Pinpoint the cell where the given text exists, returning its (x, y) midpoint coordinate. 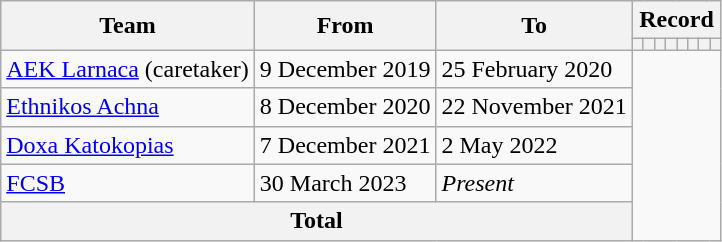
From (345, 26)
Total (317, 221)
AEK Larnaca (caretaker) (128, 69)
Doxa Katokopias (128, 145)
Team (128, 26)
FCSB (128, 183)
2 May 2022 (534, 145)
9 December 2019 (345, 69)
22 November 2021 (534, 107)
Record (676, 20)
30 March 2023 (345, 183)
25 February 2020 (534, 69)
7 December 2021 (345, 145)
8 December 2020 (345, 107)
To (534, 26)
Ethnikos Achna (128, 107)
Present (534, 183)
